Provide the [X, Y] coordinate of the cell's center where the given text is located.  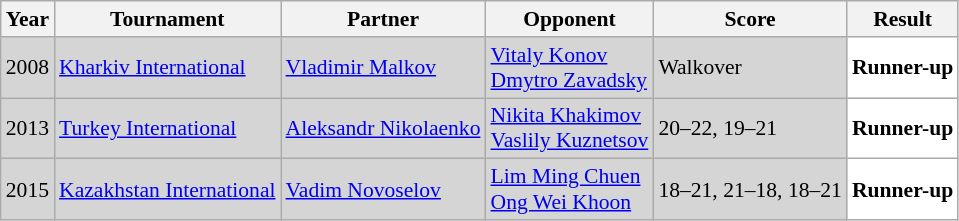
Vitaly Konov Dmytro Zavadsky [570, 68]
2015 [28, 190]
Lim Ming Chuen Ong Wei Khoon [570, 190]
Kazakhstan International [167, 190]
Year [28, 19]
Result [902, 19]
Vadim Novoselov [384, 190]
Tournament [167, 19]
Partner [384, 19]
Aleksandr Nikolaenko [384, 128]
Kharkiv International [167, 68]
Walkover [750, 68]
Score [750, 19]
Nikita Khakimov Vaslily Kuznetsov [570, 128]
2008 [28, 68]
2013 [28, 128]
Opponent [570, 19]
Vladimir Malkov [384, 68]
Turkey International [167, 128]
20–22, 19–21 [750, 128]
18–21, 21–18, 18–21 [750, 190]
